Output the [x, y] coordinate of the center of the cell containing the given text.  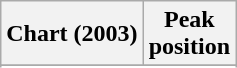
Chart (2003) [72, 34]
Peakposition [189, 34]
